Output the (x, y) coordinate of the center of the cell containing the given text.  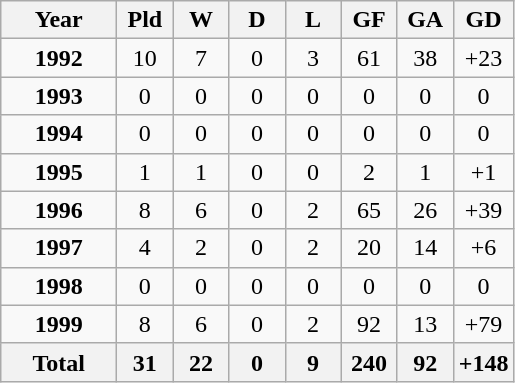
D (257, 20)
38 (425, 58)
GD (484, 20)
22 (201, 362)
+1 (484, 172)
13 (425, 324)
14 (425, 248)
Total (59, 362)
1992 (59, 58)
+23 (484, 58)
+39 (484, 210)
1997 (59, 248)
Pld (145, 20)
Year (59, 20)
7 (201, 58)
20 (369, 248)
1998 (59, 286)
65 (369, 210)
L (313, 20)
31 (145, 362)
1994 (59, 134)
1999 (59, 324)
61 (369, 58)
3 (313, 58)
1993 (59, 96)
240 (369, 362)
+148 (484, 362)
9 (313, 362)
10 (145, 58)
4 (145, 248)
1996 (59, 210)
1995 (59, 172)
26 (425, 210)
+79 (484, 324)
W (201, 20)
+6 (484, 248)
GF (369, 20)
GA (425, 20)
